Identify which cell holds the provided text, then report its (X, Y) central coordinate. 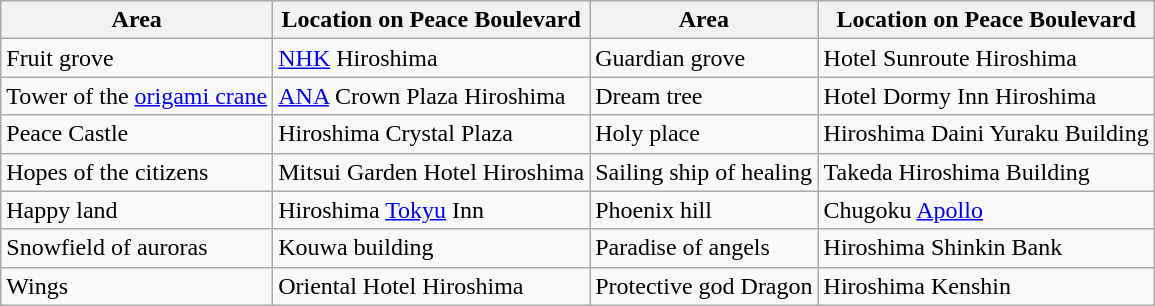
Takeda Hiroshima Building (986, 172)
ANA Crown Plaza Hiroshima (432, 96)
Hiroshima Tokyu Inn (432, 210)
Hiroshima Kenshin (986, 286)
Happy land (137, 210)
Holy place (704, 134)
Hiroshima Shinkin Bank (986, 248)
Mitsui Garden Hotel Hiroshima (432, 172)
Snowfield of auroras (137, 248)
Hiroshima Daini Yuraku Building (986, 134)
Paradise of angels (704, 248)
Hopes of the citizens (137, 172)
Hiroshima Crystal Plaza (432, 134)
Dream tree (704, 96)
Protective god Dragon (704, 286)
Fruit grove (137, 58)
Sailing ship of healing (704, 172)
Hotel Sunroute Hiroshima (986, 58)
Tower of the origami crane (137, 96)
Kouwa building (432, 248)
Oriental Hotel Hiroshima (432, 286)
Chugoku Apollo (986, 210)
Guardian grove (704, 58)
NHK Hiroshima (432, 58)
Hotel Dormy Inn Hiroshima (986, 96)
Phoenix hill (704, 210)
Wings (137, 286)
Peace Castle (137, 134)
